Find where the given text appears and provide that cell's center as (X, Y) coordinate. 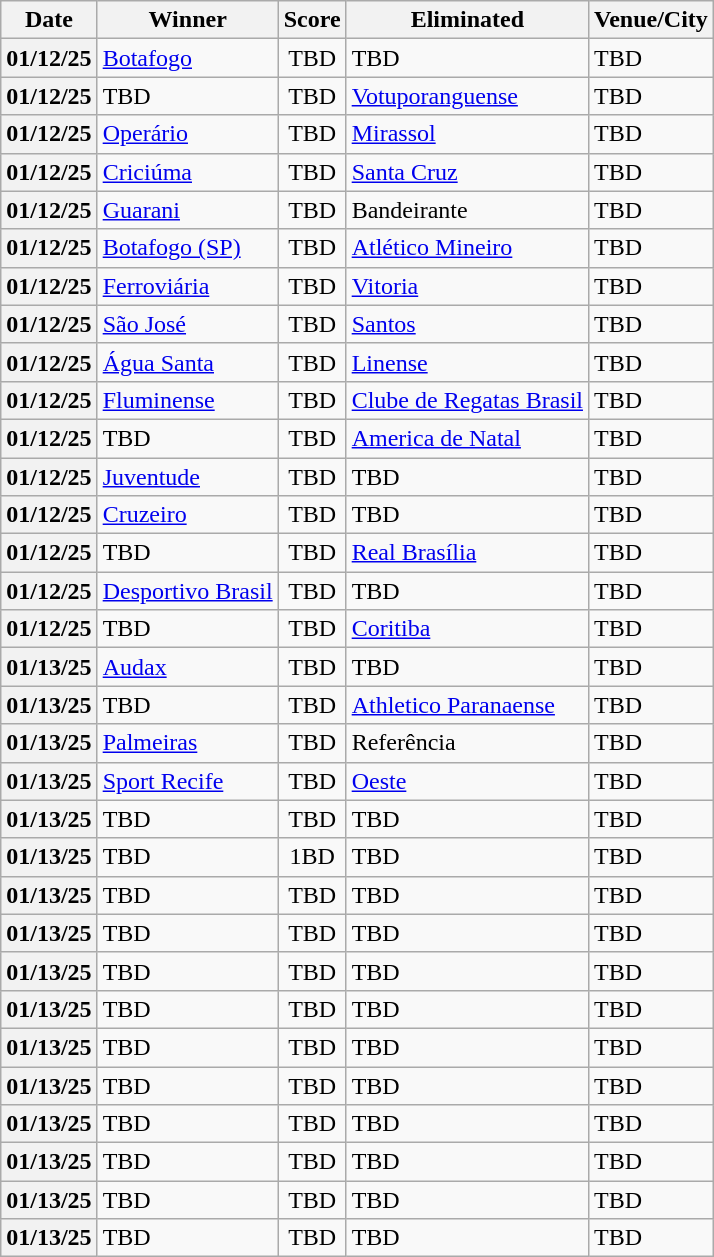
Mirassol (467, 134)
Votuporanguense (467, 96)
Atlético Mineiro (467, 248)
Botafogo (188, 58)
Eliminated (467, 20)
Palmeiras (188, 743)
Sport Recife (188, 781)
Operário (188, 134)
Juventude (188, 477)
Oeste (467, 781)
Vitoria (467, 286)
Audax (188, 667)
Clube de Regatas Brasil (467, 400)
Santos (467, 324)
São José (188, 324)
Referência (467, 743)
Real Brasília (467, 553)
1BD (312, 857)
Winner (188, 20)
Guarani (188, 210)
Ferroviária (188, 286)
Bandeirante (467, 210)
Athletico Paranaense (467, 705)
Coritiba (467, 629)
Venue/City (650, 20)
Linense (467, 362)
Cruzeiro (188, 515)
Água Santa (188, 362)
Santa Cruz (467, 172)
Date (49, 20)
America de Natal (467, 438)
Fluminense (188, 400)
Criciúma (188, 172)
Botafogo (SP) (188, 248)
Score (312, 20)
Desportivo Brasil (188, 591)
